Return [X, Y] of the center of cell containing provided text 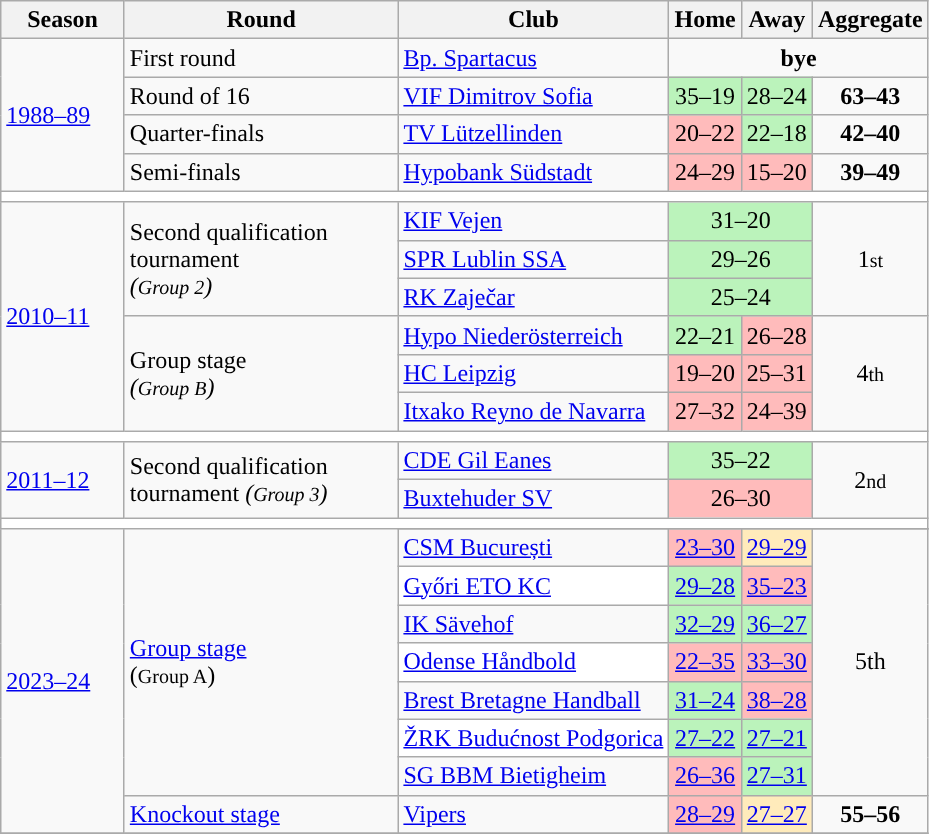
19–20 [705, 373]
Second qualification tournament (Group 3) [261, 480]
1st [870, 259]
33–30 [776, 662]
29–26 [740, 259]
22–21 [705, 335]
Away [776, 20]
Round [261, 20]
2011–12 [63, 480]
Hypobank Südstadt [534, 172]
Knockout stage [261, 814]
27–27 [776, 814]
38–28 [776, 700]
25–31 [776, 373]
24–29 [705, 172]
2023–24 [63, 681]
Aggregate [870, 20]
Odense Håndbold [534, 662]
Vipers [534, 814]
First round [261, 58]
Round of 16 [261, 96]
KIF Vejen [534, 221]
HC Leipzig [534, 373]
CSM București [534, 548]
Group stage(Group B) [261, 373]
Győri ETO KC [534, 586]
SPR Lublin SSA [534, 259]
26–30 [740, 499]
35–23 [776, 586]
25–24 [740, 297]
28–24 [776, 96]
RK Zaječar [534, 297]
27–32 [705, 411]
39–49 [870, 172]
VIF Dimitrov Sofia [534, 96]
22–35 [705, 662]
32–29 [705, 624]
31–24 [705, 700]
Brest Bretagne Handball [534, 700]
42–40 [870, 134]
35–19 [705, 96]
55–56 [870, 814]
15–20 [776, 172]
5th [870, 662]
2010–11 [63, 316]
ŽRK Budućnost Podgorica [534, 738]
4th [870, 373]
Home [705, 20]
2nd [870, 480]
31–20 [740, 221]
TV Lützellinden [534, 134]
26–36 [705, 776]
Hypo Niederösterreich [534, 335]
Quarter-finals [261, 134]
20–22 [705, 134]
IK Sävehof [534, 624]
Semi-finals [261, 172]
36–27 [776, 624]
27–31 [776, 776]
63–43 [870, 96]
bye [798, 58]
23–30 [705, 548]
Bp. Spartacus [534, 58]
CDE Gil Eanes [534, 461]
27–21 [776, 738]
35–22 [740, 461]
Season [63, 20]
Itxako Reyno de Navarra [534, 411]
29–29 [776, 548]
Group stage(Group A) [261, 662]
28–29 [705, 814]
Club [534, 20]
Second qualification tournament(Group 2) [261, 259]
29–28 [705, 586]
24–39 [776, 411]
Buxtehuder SV [534, 499]
SG BBM Bietigheim [534, 776]
1988–89 [63, 115]
27–22 [705, 738]
22–18 [776, 134]
26–28 [776, 335]
